Determine the [x, y] coordinate at the center of the cell enclosing the given text.  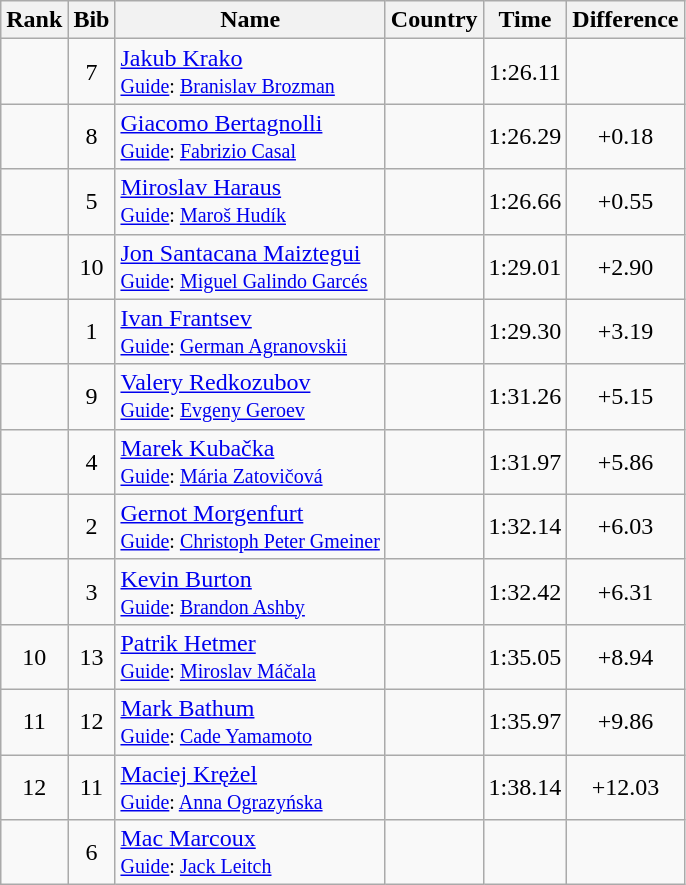
+9.86 [626, 722]
Mac MarcouxGuide: Jack Leitch [250, 852]
1:32.42 [525, 592]
Miroslav HarausGuide: Maroš Hudík [250, 202]
Ivan FrantsevGuide: German Agranovskii [250, 332]
+6.03 [626, 526]
5 [92, 202]
+5.15 [626, 396]
Jakub KrakoGuide: Branislav Brozman [250, 72]
1:26.66 [525, 202]
9 [92, 396]
6 [92, 852]
2 [92, 526]
8 [92, 136]
Name [250, 20]
Jon Santacana MaizteguiGuide: Miguel Galindo Garcés [250, 266]
1:35.05 [525, 656]
Time [525, 20]
Giacomo BertagnolliGuide: Fabrizio Casal [250, 136]
+3.19 [626, 332]
7 [92, 72]
Bib [92, 20]
1:29.30 [525, 332]
+0.18 [626, 136]
+6.31 [626, 592]
1:32.14 [525, 526]
1:26.11 [525, 72]
+2.90 [626, 266]
Marek KubačkaGuide: Mária Zatovičová [250, 462]
Kevin BurtonGuide: Brandon Ashby [250, 592]
+12.03 [626, 786]
Country [434, 20]
Rank [34, 20]
Mark BathumGuide: Cade Yamamoto [250, 722]
Difference [626, 20]
1:26.29 [525, 136]
Valery RedkozubovGuide: Evgeny Geroev [250, 396]
1:38.14 [525, 786]
1:31.97 [525, 462]
Maciej KrężelGuide: Anna Ograzyńska [250, 786]
4 [92, 462]
1:31.26 [525, 396]
3 [92, 592]
+0.55 [626, 202]
1 [92, 332]
Gernot MorgenfurtGuide: Christoph Peter Gmeiner [250, 526]
Patrik HetmerGuide: Miroslav Máčala [250, 656]
13 [92, 656]
+5.86 [626, 462]
1:29.01 [525, 266]
1:35.97 [525, 722]
+8.94 [626, 656]
